Capture the cell that displays the provided text and extract its [x, y] central coordinate. 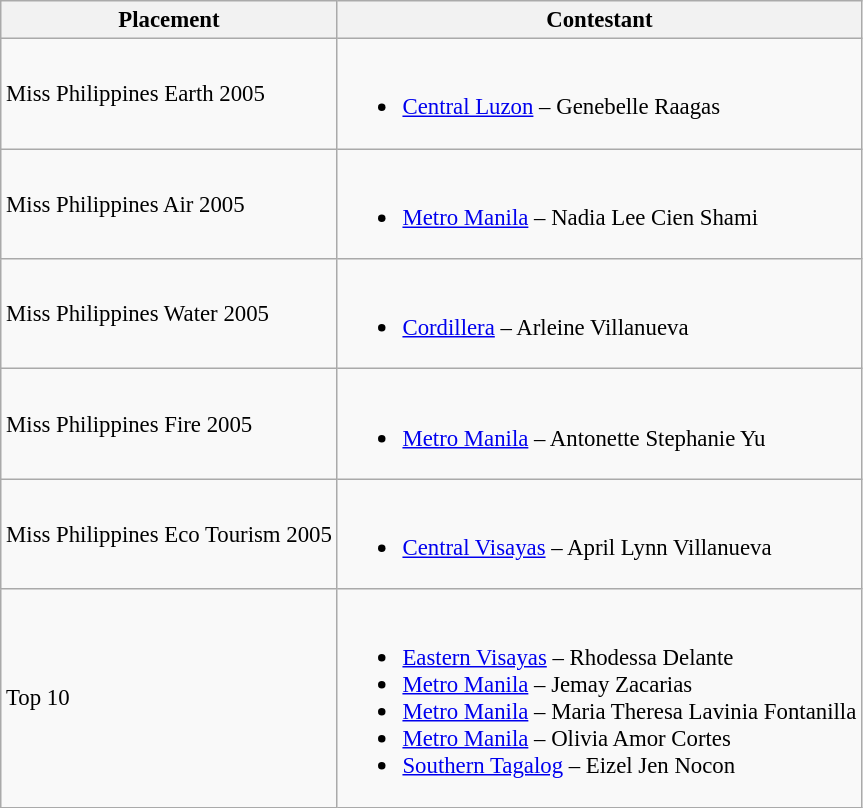
Central Visayas – April Lynn Villanueva [599, 534]
Top 10 [169, 698]
Miss Philippines Earth 2005 [169, 94]
Central Luzon – Genebelle Raagas [599, 94]
Metro Manila – Nadia Lee Cien Shami [599, 204]
Metro Manila – Antonette Stephanie Yu [599, 424]
Cordillera – Arleine Villanueva [599, 314]
Miss Philippines Eco Tourism 2005 [169, 534]
Contestant [599, 20]
Miss Philippines Air 2005 [169, 204]
Miss Philippines Water 2005 [169, 314]
Miss Philippines Fire 2005 [169, 424]
Placement [169, 20]
